Capture the cell that displays the provided text and extract its [X, Y] central coordinate. 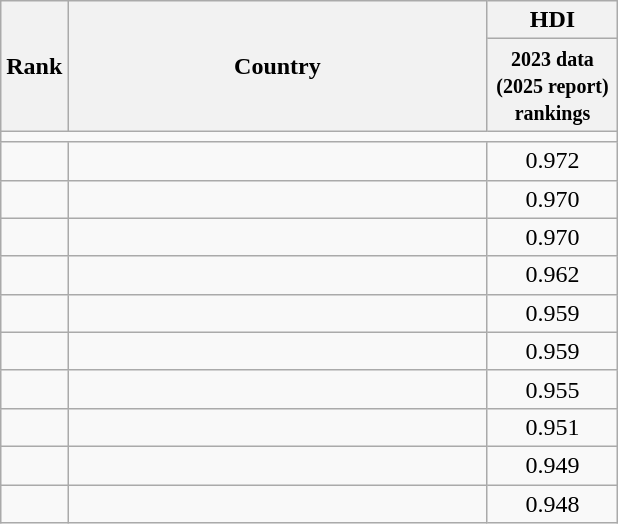
0.951 [552, 427]
HDI [552, 20]
0.955 [552, 389]
Country [278, 66]
0.972 [552, 161]
0.949 [552, 465]
0.948 [552, 503]
Rank [34, 66]
2023 data (2025 report) rankings [552, 85]
0.962 [552, 275]
